Scan for the cell matching the given text and deliver its [X, Y] coordinate at center. 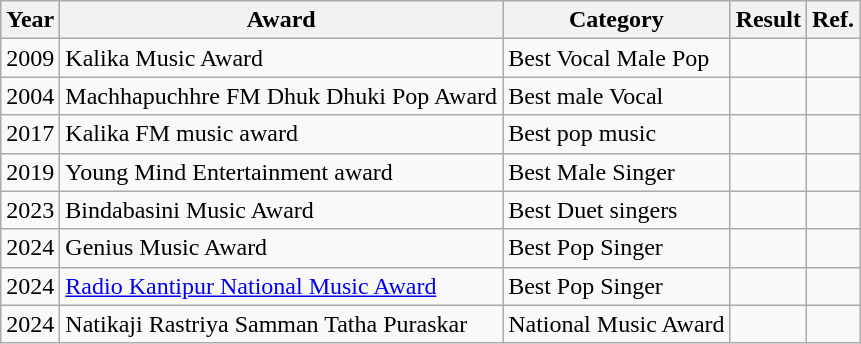
Kalika Music Award [282, 58]
Natikaji Rastriya Samman Tatha Puraskar [282, 324]
2009 [30, 58]
2017 [30, 134]
National Music Award [616, 324]
Best Male Singer [616, 172]
Best Vocal Male Pop [616, 58]
Best male Vocal [616, 96]
Award [282, 20]
Year [30, 20]
Young Mind Entertainment award [282, 172]
Category [616, 20]
Ref. [834, 20]
2019 [30, 172]
Bindabasini Music Award [282, 210]
Genius Music Award [282, 248]
Kalika FM music award [282, 134]
Machhapuchhre FM Dhuk Dhuki Pop Award [282, 96]
2004 [30, 96]
2023 [30, 210]
Best pop music [616, 134]
Best Duet singers [616, 210]
Result [768, 20]
Radio Kantipur National Music Award [282, 286]
